For the text-containing cell, return its midpoint in [X, Y] coordinate format. 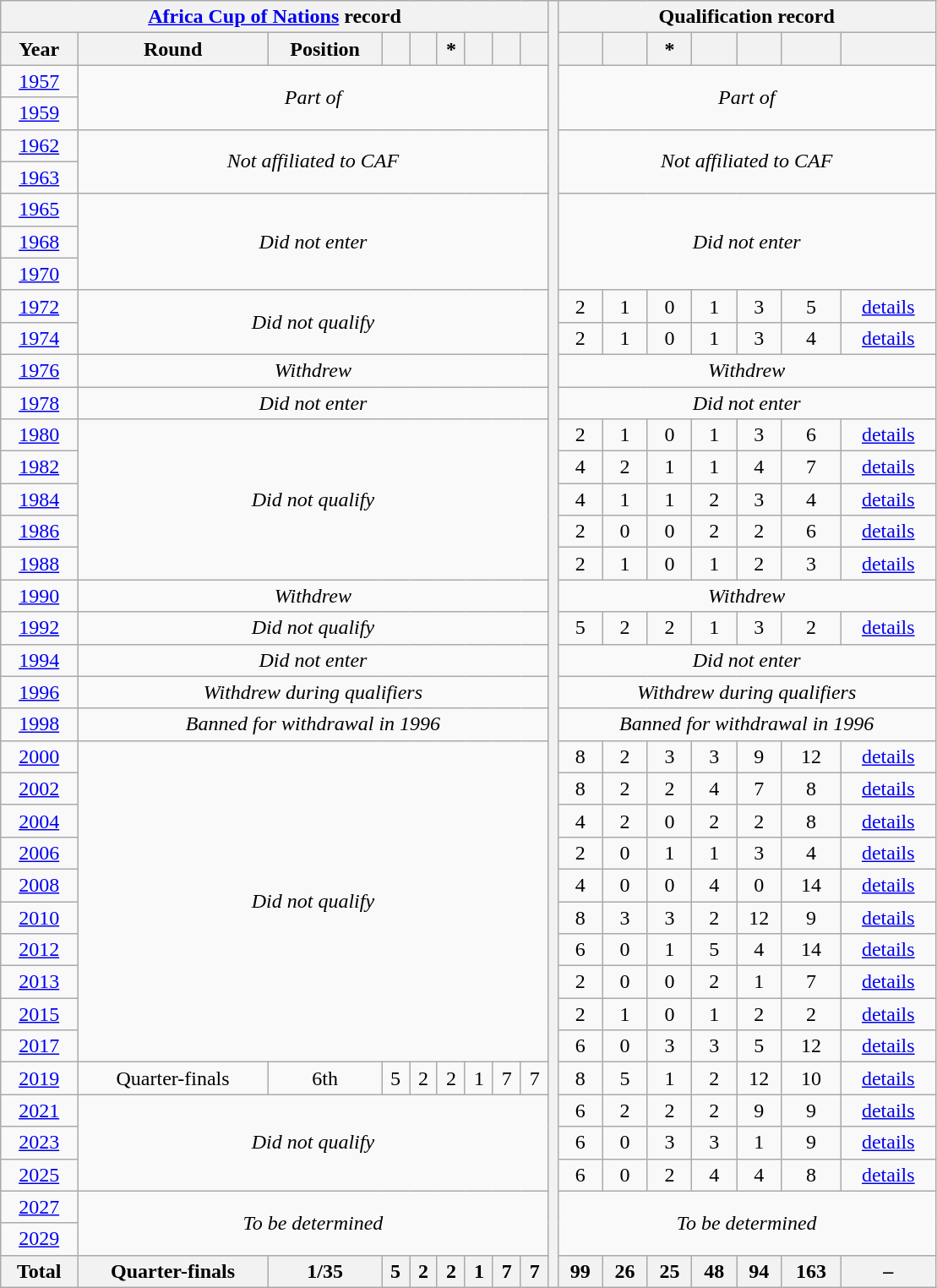
– [889, 1271]
1965 [39, 210]
1970 [39, 274]
6th [325, 1078]
1994 [39, 660]
2015 [39, 1014]
Qualification record [747, 17]
1982 [39, 467]
2023 [39, 1143]
2021 [39, 1111]
1963 [39, 177]
26 [625, 1271]
Total [39, 1271]
2006 [39, 853]
1/35 [325, 1271]
1984 [39, 499]
1968 [39, 242]
2013 [39, 982]
94 [759, 1271]
1978 [39, 403]
1959 [39, 113]
Year [39, 49]
1992 [39, 628]
2017 [39, 1046]
2025 [39, 1175]
10 [811, 1078]
2019 [39, 1078]
1996 [39, 692]
1957 [39, 81]
48 [715, 1271]
2000 [39, 756]
1986 [39, 532]
2010 [39, 917]
Africa Cup of Nations record [275, 17]
2027 [39, 1207]
1988 [39, 564]
Round [173, 49]
1990 [39, 596]
1998 [39, 724]
2008 [39, 885]
1976 [39, 370]
1972 [39, 306]
1974 [39, 338]
1980 [39, 435]
163 [811, 1271]
Position [325, 49]
99 [580, 1271]
2012 [39, 950]
2002 [39, 789]
2004 [39, 821]
25 [669, 1271]
1962 [39, 145]
2029 [39, 1239]
